Detect which cell encompasses the target text, then output its (X, Y) center coordinate. 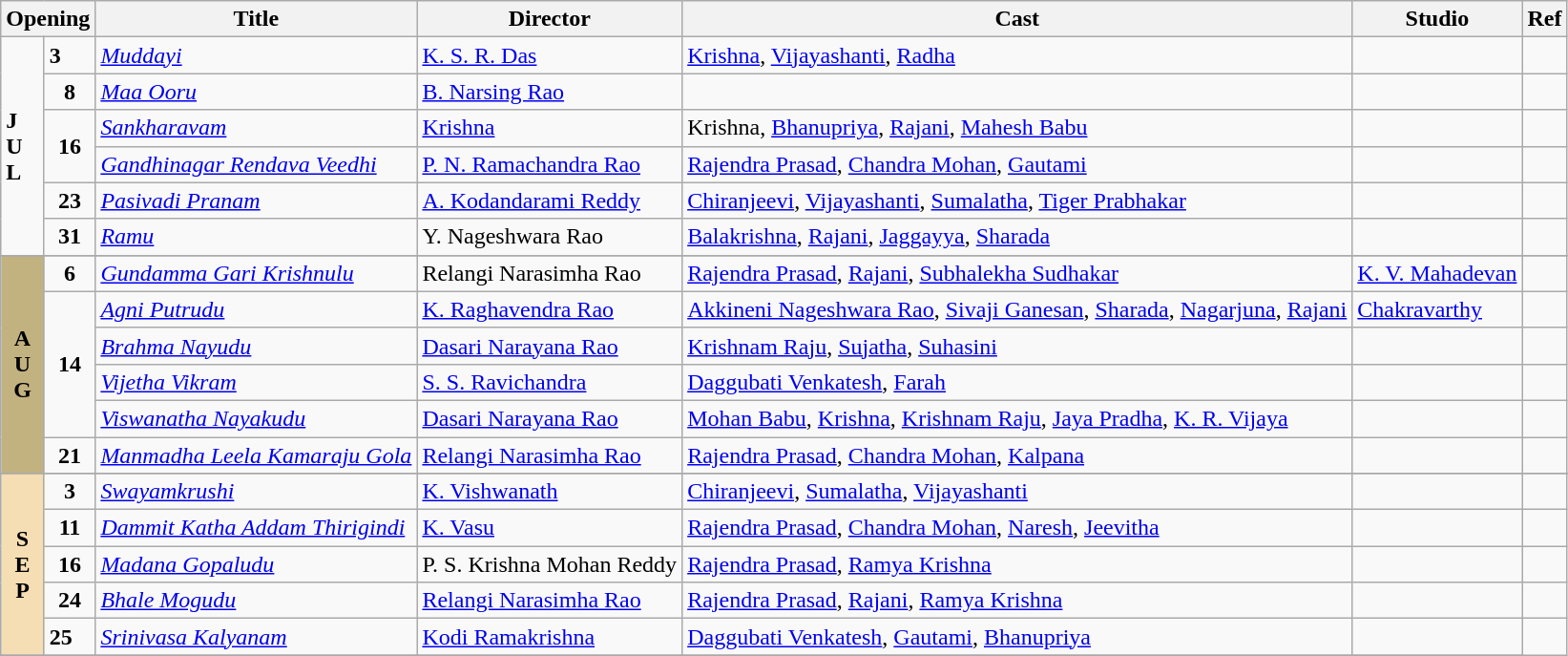
Studio (1437, 19)
Kodi Ramakrishna (550, 637)
Rajendra Prasad, Chandra Mohan, Gautami (1017, 164)
Srinivasa Kalyanam (256, 637)
25 (70, 637)
21 (70, 455)
K. Vishwanath (550, 492)
Rajendra Prasad, Ramya Krishna (1017, 564)
K. Vasu (550, 528)
14 (70, 364)
K. V. Mahadevan (1437, 273)
Krishnam Raju, Sujatha, Suhasini (1017, 346)
Brahma Nayudu (256, 346)
Viswanatha Nayakudu (256, 418)
P. S. Krishna Mohan Reddy (550, 564)
Chakravarthy (1437, 309)
P. N. Ramachandra Rao (550, 164)
Akkineni Nageshwara Rao, Sivaji Ganesan, Sharada, Nagarjuna, Rajani (1017, 309)
Gundamma Gari Krishnulu (256, 273)
Manmadha Leela Kamaraju Gola (256, 455)
Pasivadi Pranam (256, 201)
Krishna (550, 128)
Agni Putrudu (256, 309)
8 (70, 92)
Madana Gopaludu (256, 564)
Cast (1017, 19)
Rajendra Prasad, Chandra Mohan, Naresh, Jeevitha (1017, 528)
Gandhinagar Rendava Veedhi (256, 164)
Title (256, 19)
Ref (1544, 19)
Balakrishna, Rajani, Jaggayya, Sharada (1017, 237)
Mohan Babu, Krishna, Krishnam Raju, Jaya Pradha, K. R. Vijaya (1017, 418)
24 (70, 601)
31 (70, 237)
11 (70, 528)
Sankharavam (256, 128)
Y. Nageshwara Rao (550, 237)
23 (70, 201)
Director (550, 19)
Opening (48, 19)
Rajendra Prasad, Chandra Mohan, Kalpana (1017, 455)
Chiranjeevi, Vijayashanti, Sumalatha, Tiger Prabhakar (1017, 201)
AUG (23, 364)
Dammit Katha Addam Thirigindi (256, 528)
Maa Ooru (256, 92)
Bhale Mogudu (256, 601)
K. Raghavendra Rao (550, 309)
Vijetha Vikram (256, 382)
SEP (23, 564)
Krishna, Bhanupriya, Rajani, Mahesh Babu (1017, 128)
6 (70, 273)
Rajendra Prasad, Rajani, Ramya Krishna (1017, 601)
A. Kodandarami Reddy (550, 201)
Rajendra Prasad, Rajani, Subhalekha Sudhakar (1017, 273)
Ramu (256, 237)
K. S. R. Das (550, 55)
Muddayi (256, 55)
Daggubati Venkatesh, Farah (1017, 382)
Krishna, Vijayashanti, Radha (1017, 55)
Swayamkrushi (256, 492)
Daggubati Venkatesh, Gautami, Bhanupriya (1017, 637)
JUL (23, 146)
B. Narsing Rao (550, 92)
Chiranjeevi, Sumalatha, Vijayashanti (1017, 492)
S. S. Ravichandra (550, 382)
